Find where the given text appears and provide that cell's center as [X, Y] coordinate. 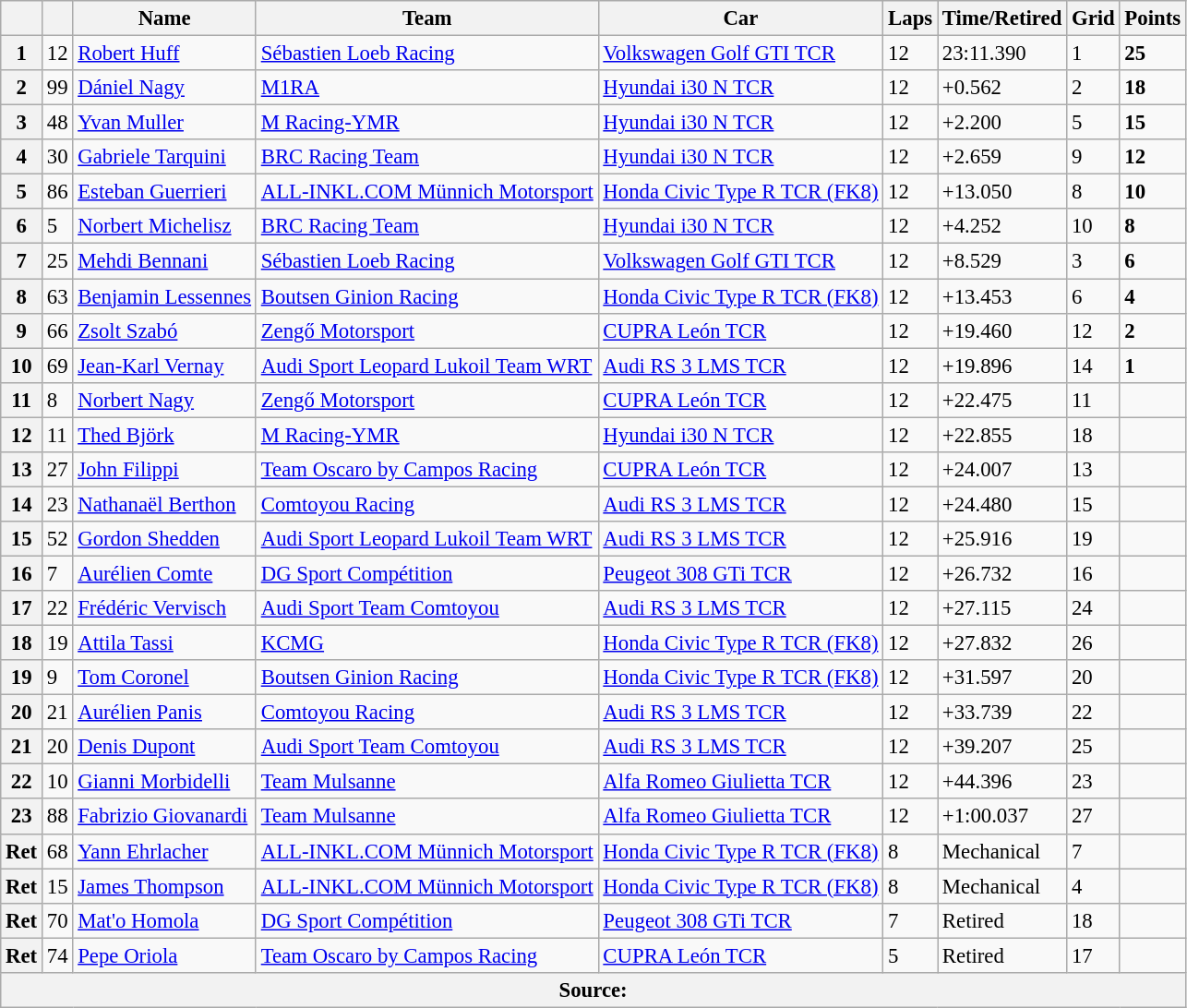
+0.562 [1002, 88]
74 [57, 955]
+25.916 [1002, 539]
KCMG [426, 643]
+27.115 [1002, 608]
Mehdi Bennani [164, 261]
+24.480 [1002, 504]
Grid [1093, 18]
63 [57, 296]
Yann Ehrlacher [164, 851]
+27.832 [1002, 643]
Car [740, 18]
Jean-Karl Vernay [164, 366]
+19.896 [1002, 366]
Dániel Nagy [164, 88]
99 [57, 88]
30 [57, 157]
+13.453 [1002, 296]
66 [57, 330]
Frédéric Vervisch [164, 608]
Pepe Oriola [164, 955]
Time/Retired [1002, 18]
Source: [593, 990]
+26.732 [1002, 573]
+1:00.037 [1002, 817]
Norbert Nagy [164, 400]
+24.007 [1002, 470]
Zsolt Szabó [164, 330]
John Filippi [164, 470]
69 [57, 366]
48 [57, 123]
Gianni Morbidelli [164, 782]
+31.597 [1002, 678]
Thed Björk [164, 435]
88 [57, 817]
+4.252 [1002, 226]
Team [426, 18]
86 [57, 192]
+44.396 [1002, 782]
Gordon Shedden [164, 539]
68 [57, 851]
Denis Dupont [164, 747]
Laps [910, 18]
Gabriele Tarquini [164, 157]
+39.207 [1002, 747]
Name [164, 18]
Benjamin Lessennes [164, 296]
Norbert Michelisz [164, 226]
Nathanaël Berthon [164, 504]
James Thompson [164, 886]
+22.855 [1002, 435]
52 [57, 539]
Yvan Muller [164, 123]
Tom Coronel [164, 678]
Fabrizio Giovanardi [164, 817]
Points [1152, 18]
Esteban Guerrieri [164, 192]
23:11.390 [1002, 54]
26 [1093, 643]
+19.460 [1002, 330]
Mat'o Homola [164, 920]
+33.739 [1002, 713]
+2.659 [1002, 157]
+22.475 [1002, 400]
Aurélien Comte [164, 573]
Aurélien Panis [164, 713]
Attila Tassi [164, 643]
24 [1093, 608]
M1RA [426, 88]
+8.529 [1002, 261]
70 [57, 920]
+2.200 [1002, 123]
Robert Huff [164, 54]
+13.050 [1002, 192]
